Provide the [x, y] coordinate of the cell's center where the given text is located.  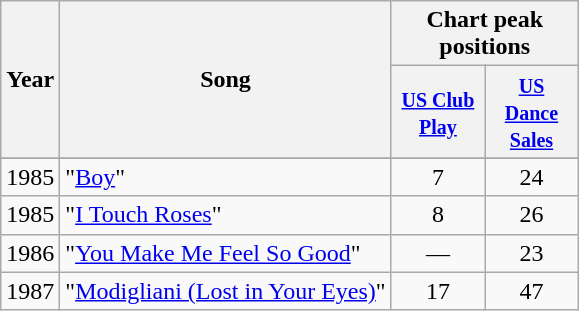
"You Make Me Feel So Good" [226, 253]
8 [438, 215]
Year [30, 80]
— [438, 253]
"I Touch Roses" [226, 215]
47 [532, 291]
US Club Play [438, 112]
1986 [30, 253]
"Boy" [226, 177]
26 [532, 215]
23 [532, 253]
17 [438, 291]
24 [532, 177]
1987 [30, 291]
Song [226, 80]
Chart peak positions [484, 34]
US Dance Sales [532, 112]
"Modigliani (Lost in Your Eyes)" [226, 291]
7 [438, 177]
